Output the (x, y) coordinate of the center of the cell containing the given text.  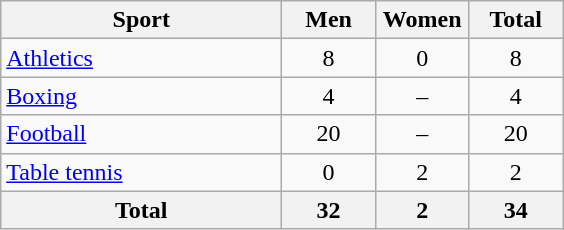
Table tennis (142, 172)
Women (422, 20)
32 (329, 210)
Sport (142, 20)
Men (329, 20)
Football (142, 134)
Boxing (142, 96)
Athletics (142, 58)
34 (516, 210)
